Find where the given text appears and provide that cell's center as (x, y) coordinate. 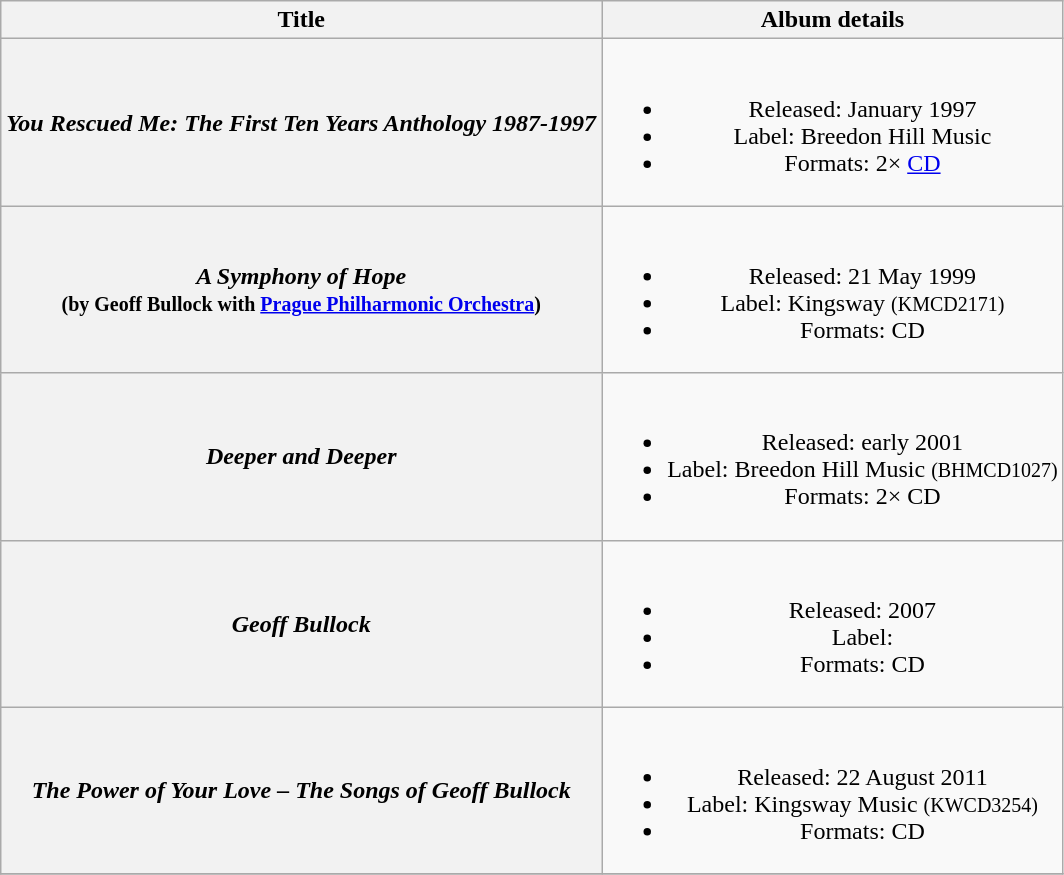
Title (302, 20)
Released: early 2001Label: Breedon Hill Music (BHMCD1027)Formats: 2× CD (833, 456)
The Power of Your Love – The Songs of Geoff Bullock (302, 790)
You Rescued Me: The First Ten Years Anthology 1987-1997 (302, 122)
Released: 21 May 1999Label: Kingsway (KMCD2171)Formats: CD (833, 290)
A Symphony of Hope(by Geoff Bullock with Prague Philharmonic Orchestra) (302, 290)
Released: 2007Label:Formats: CD (833, 624)
Geoff Bullock (302, 624)
Deeper and Deeper (302, 456)
Released: 22 August 2011Label: Kingsway Music (KWCD3254)Formats: CD (833, 790)
Released: January 1997Label: Breedon Hill MusicFormats: 2× CD (833, 122)
Album details (833, 20)
